Capture the cell that displays the provided text and extract its (X, Y) central coordinate. 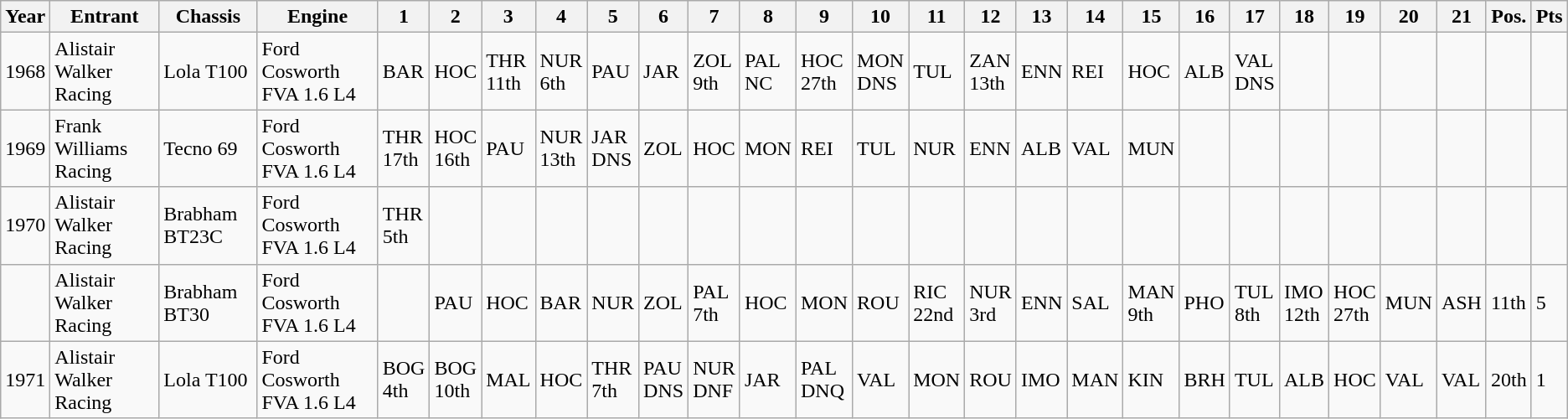
10 (881, 17)
THR5th (404, 225)
14 (1096, 17)
ZOL9th (714, 71)
16 (1204, 17)
NURDNF (714, 380)
1969 (25, 148)
PALDNQ (824, 380)
11th (1509, 303)
Pos. (1509, 17)
1970 (25, 225)
19 (1355, 17)
Frank Williams Racing (105, 148)
NUR3rd (991, 303)
BOG4th (404, 380)
PALNC (767, 71)
BOG10th (456, 380)
Entrant (105, 17)
IMO12th (1303, 303)
12 (991, 17)
20 (1409, 17)
Pts (1550, 17)
THR17th (404, 148)
MONDNS (881, 71)
SAL (1096, 303)
NUR13th (561, 148)
Year (25, 17)
Brabham BT23C (208, 225)
8 (767, 17)
Chassis (208, 17)
Brabham BT30 (208, 303)
MAN9th (1151, 303)
3 (508, 17)
6 (663, 17)
VALDNS (1255, 71)
9 (824, 17)
MAL (508, 380)
ASH (1461, 303)
TUL8th (1255, 303)
1971 (25, 380)
2 (456, 17)
PHO (1204, 303)
BRH (1204, 380)
11 (936, 17)
18 (1303, 17)
Engine (317, 17)
MAN (1096, 380)
4 (561, 17)
7 (714, 17)
15 (1151, 17)
PAL7th (714, 303)
Tecno 69 (208, 148)
17 (1255, 17)
21 (1461, 17)
PAUDNS (663, 380)
IMO (1041, 380)
HOC16th (456, 148)
JARDNS (613, 148)
20th (1509, 380)
13 (1041, 17)
RIC22nd (936, 303)
ZAN13th (991, 71)
1968 (25, 71)
KIN (1151, 380)
THR11th (508, 71)
NUR6th (561, 71)
THR7th (613, 380)
